Locate the cell with the specified text and output its (X, Y) center coordinate. 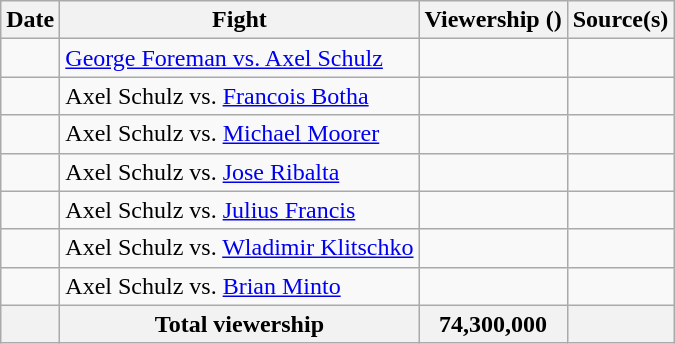
Axel Schulz vs. Jose Ribalta (240, 172)
Axel Schulz vs. Julius Francis (240, 210)
George Foreman vs. Axel Schulz (240, 58)
Axel Schulz vs. Francois Botha (240, 96)
74,300,000 (493, 324)
Total viewership (240, 324)
Axel Schulz vs. Wladimir Klitschko (240, 248)
Fight (240, 20)
Axel Schulz vs. Brian Minto (240, 286)
Viewership () (493, 20)
Axel Schulz vs. Michael Moorer (240, 134)
Source(s) (620, 20)
Date (30, 20)
